Search for the cell housing the specified text and yield its (x, y) center coordinate. 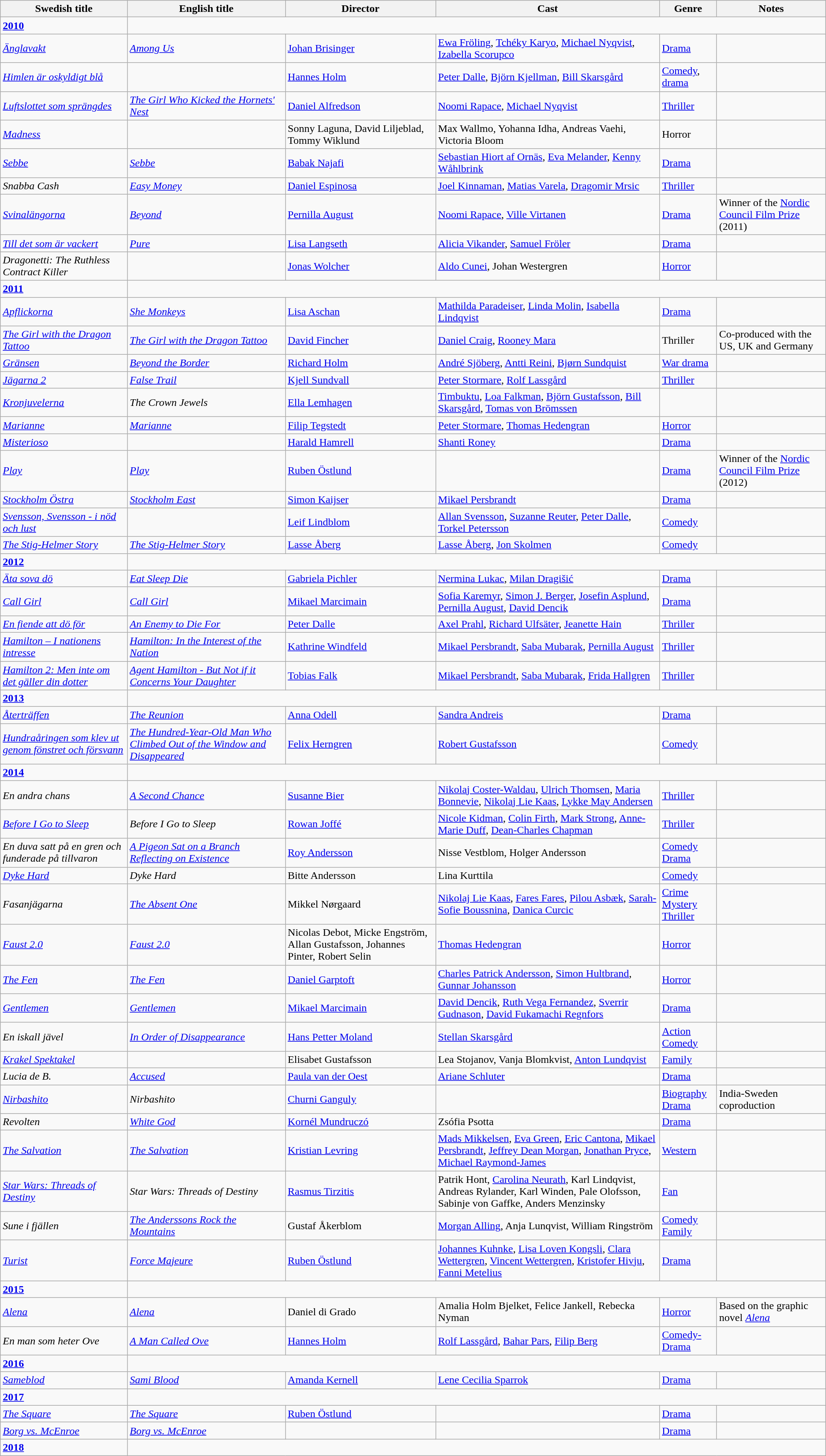
En andra chans (64, 795)
Dragonetti: The Ruthless Contract Killer (64, 266)
Co-produced with the US, UK and Germany (771, 341)
Harald Hamrell (361, 442)
False Trail (206, 380)
Hamilton 2: Men inte om det gäller din dotter (64, 675)
Thomas Hedengran (547, 945)
Sonny Laguna, David Liljeblad, Tommy Wiklund (361, 134)
In Order of Disappearance (206, 1037)
Director (361, 9)
Zsófia Psotta (547, 1122)
Hundraåringen som klev ut genom fönstret och försvann (64, 744)
Ella Lemhagen (361, 402)
Svensson, Svensson - i nöd och lust (64, 522)
Genre (688, 9)
Felix Herngren (361, 744)
Lene Cecilia Sparrok (547, 1380)
Mathilda Paradeiser, Linda Molin, Isabella Lindqvist (547, 311)
Swedish title (64, 9)
Stellan Skarsgård (547, 1037)
Peter Stormare, Rolf Lassgård (547, 380)
Paula van der Oest (361, 1076)
Turist (64, 1261)
Revolten (64, 1122)
Richard Holm (361, 363)
She Monkeys (206, 311)
Tobias Falk (361, 675)
Beyond the Border (206, 363)
Lasse Åberg (361, 545)
The Reunion (206, 715)
Gabriela Pichler (361, 578)
En fiende att dö för (64, 624)
En man som heter Ove (64, 1340)
Misterioso (64, 442)
Babak Najafi (361, 163)
Mads Mikkelsen, Eva Green, Eric Cantona, Mikael Persbrandt, Jeffrey Dean Morgan, Jonathan Pryce, Michael Raymond-James (547, 1151)
Nikolaj Coster-Waldau, Ulrich Thomsen, Maria Bonnevie, Nikolaj Lie Kaas, Lykke May Andersen (547, 795)
Luftslottet som sprängdes (64, 106)
Amanda Kernell (361, 1380)
Action Comedy (688, 1037)
Amalia Holm Bjelket, Felice Jankell, Rebecka Nyman (547, 1312)
Notes (771, 9)
The Absent One (206, 904)
Sandra Andreis (547, 715)
White God (206, 1122)
Winner of the Nordic Council Film Prize (2012) (771, 471)
Susanne Bier (361, 795)
Rowan Joffé (361, 824)
India-Sweden coproduction (771, 1099)
Nermina Lukac, Milan Dragišić (547, 578)
Timbuktu, Loa Falkman, Björn Gustafsson, Bill Skarsgård, Tomas von Brömssen (547, 402)
Sameblod (64, 1380)
Gustaf Åkerblom (361, 1226)
Mikael Persbrandt, Saba Mubarak, Frida Hallgren (547, 675)
War drama (688, 363)
Krakel Spektakel (64, 1059)
The Anderssons Rock the Mountains (206, 1226)
Lina Kurttila (547, 875)
Sofia Karemyr, Simon J. Berger, Josefin Asplund, Pernilla August, David Dencik (547, 601)
Simon Kaijser (361, 499)
2016 (64, 1363)
David Fincher (361, 341)
A Man Called Ove (206, 1340)
En duva satt på en gren och funderade på tillvaron (64, 852)
Western (688, 1151)
A Pigeon Sat on a Branch Reflecting on Existence (206, 852)
Biography Drama (688, 1099)
Force Majeure (206, 1261)
Daniel Espinosa (361, 186)
Ariane Schluter (547, 1076)
Rasmus Tirzitis (361, 1191)
Noomi Rapace, Michael Nyqvist (547, 106)
2017 (64, 1397)
Peter Stormare, Thomas Hedengran (547, 425)
Elisabet Gustafsson (361, 1059)
An Enemy to Die For (206, 624)
Till det som är vackert (64, 243)
Lea Stojanov, Vanja Blomkvist, Anton Lundqvist (547, 1059)
Patrik Hont, Carolina Neurath, Karl Lindqvist, Andreas Rylander, Karl Winden, Pale Olofsson, Sabinje von Gaffke, Anders Menzinsky (547, 1191)
Kathrine Windfeld (361, 647)
Cast (547, 9)
Snabba Cash (64, 186)
Kornél Mundruczó (361, 1122)
Hamilton – I nationens intresse (64, 647)
Peter Dalle (361, 624)
Äta sova dö (64, 578)
Fasanjägarna (64, 904)
Ewa Fröling, Tchéky Karyo, Michael Nyqvist, Izabella Scorupco (547, 49)
Churni Ganguly (361, 1099)
Accused (206, 1076)
2013 (64, 698)
Comedy Drama (688, 852)
Noomi Rapace, Ville Virtanen (547, 214)
Aldo Cunei, Johan Westergren (547, 266)
Axel Prahl, Richard Ulfsäter, Jeanette Hain (547, 624)
Nicole Kidman, Colin Firth, Mark Strong, Anne-Marie Duff, Dean-Charles Chapman (547, 824)
A Second Chance (206, 795)
Kjell Sundvall (361, 380)
Stockholm Östra (64, 499)
Leif Lindblom (361, 522)
Sebastian Hiort af Ornäs, Eva Melander, Kenny Wåhlbrink (547, 163)
Family (688, 1059)
Alicia Vikander, Samuel Fröler (547, 243)
2014 (64, 773)
Morgan Alling, Anja Lunqvist, William Ringström (547, 1226)
The Hundred-Year-Old Man Who Climbed Out of the Window and Disappeared (206, 744)
Johan Brisinger (361, 49)
Comedy-Drama (688, 1340)
Max Wallmo, Yohanna Idha, Andreas Vaehi, Victoria Bloom (547, 134)
Daniel Craig, Rooney Mara (547, 341)
Comedy, drama (688, 77)
Daniel Garptoft (361, 979)
Based on the graphic novel Alena (771, 1312)
Stockholm East (206, 499)
Jonas Wolcher (361, 266)
English title (206, 9)
Änglavakt (64, 49)
Svinalängorna (64, 214)
Nisse Vestblom, Holger Andersson (547, 852)
Jägarna 2 (64, 380)
The Crown Jewels (206, 402)
Nikolaj Lie Kaas, Fares Fares, Pilou Asbæk, Sarah-Sofie Boussnina, Danica Curcic (547, 904)
Rolf Lassgård, Bahar Pars, Filip Berg (547, 1340)
Fan (688, 1191)
Johannes Kuhnke, Lisa Loven Kongsli, Clara Wettergren, Vincent Wettergren, Kristofer Hivju, Fanni Metelius (547, 1261)
Mikael Persbrandt, Saba Mubarak, Pernilla August (547, 647)
Anna Odell (361, 715)
2011 (64, 289)
Daniel Alfredson (361, 106)
Pure (206, 243)
Crime Mystery Thriller (688, 904)
Beyond (206, 214)
Bitte Andersson (361, 875)
Comedy Family (688, 1226)
Agent Hamilton - But Not if it Concerns Your Daughter (206, 675)
Madness (64, 134)
Kristian Levring (361, 1151)
André Sjöberg, Antti Reini, Bjørn Sundquist (547, 363)
Hans Petter Moland (361, 1037)
Filip Tegstedt (361, 425)
Mikkel Nørgaard (361, 904)
The Girl Who Kicked the Hornets' Nest (206, 106)
Joel Kinnaman, Matias Varela, Dragomir Mrsic (547, 186)
Återträffen (64, 715)
Hamilton: In the Interest of the Nation (206, 647)
Kronjuvelerna (64, 402)
Sune i fjällen (64, 1226)
2012 (64, 562)
Lisa Aschan (361, 311)
Lasse Åberg, Jon Skolmen (547, 545)
Eat Sleep Die (206, 578)
Robert Gustafsson (547, 744)
2015 (64, 1289)
Shanti Roney (547, 442)
Nicolas Debot, Micke Engström, Allan Gustafsson, Johannes Pinter, Robert Selin (361, 945)
Pernilla August (361, 214)
Mikael Persbrandt (547, 499)
Easy Money (206, 186)
Daniel di Grado (361, 1312)
Allan Svensson, Suzanne Reuter, Peter Dalle, Torkel Petersson (547, 522)
Winner of the Nordic Council Film Prize (2011) (771, 214)
David Dencik, Ruth Vega Fernandez, Sverrir Gudnason, David Fukamachi Regnfors (547, 1008)
Apflickorna (64, 311)
En iskall jävel (64, 1037)
Lisa Langseth (361, 243)
Himlen är oskyldigt blå (64, 77)
2010 (64, 26)
Sami Blood (206, 1380)
Charles Patrick Andersson, Simon Hultbrand, Gunnar Johansson (547, 979)
Peter Dalle, Björn Kjellman, Bill Skarsgård (547, 77)
Gränsen (64, 363)
Among Us (206, 49)
2018 (64, 1447)
Lucia de B. (64, 1076)
Roy Andersson (361, 852)
